From the cell containing the given text, extract its center point as (X, Y) coordinate. 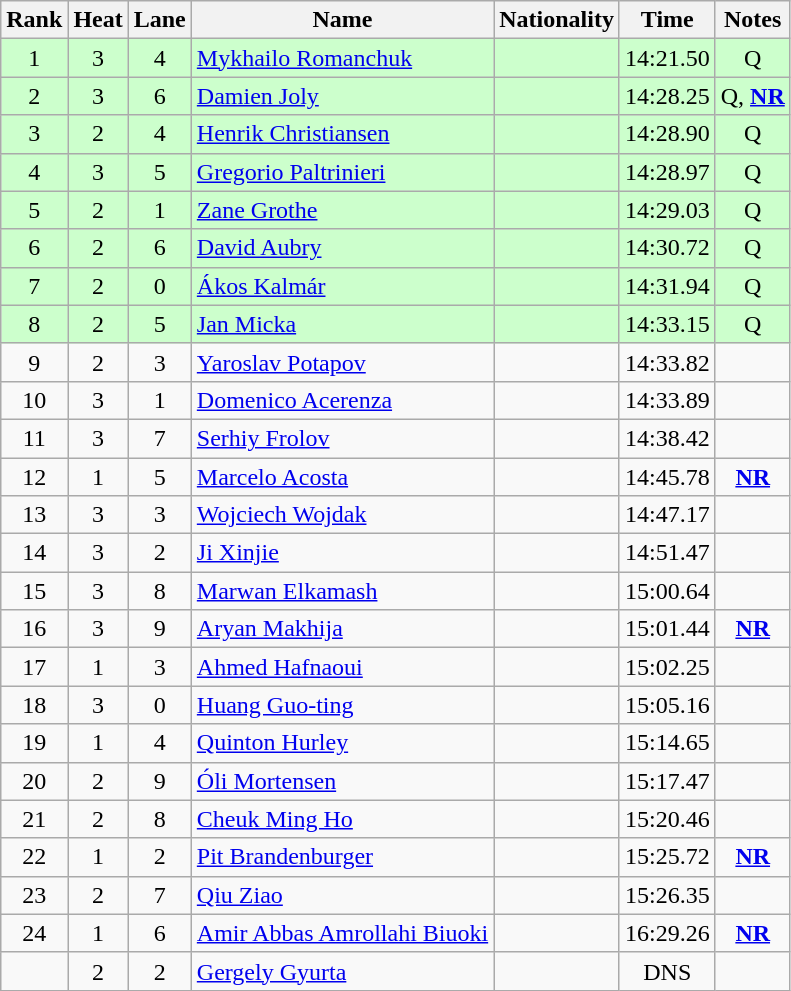
14:47.17 (667, 515)
Qiu Ziao (342, 895)
12 (34, 477)
15:05.16 (667, 705)
Mykhailo Romanchuk (342, 58)
20 (34, 781)
15:20.46 (667, 819)
10 (34, 400)
15:17.47 (667, 781)
Huang Guo-ting (342, 705)
Zane Grothe (342, 210)
Aryan Makhija (342, 629)
Óli Mortensen (342, 781)
Marcelo Acosta (342, 477)
Gregorio Paltrinieri (342, 172)
11 (34, 438)
22 (34, 857)
14:28.25 (667, 96)
14:51.47 (667, 553)
Cheuk Ming Ho (342, 819)
16 (34, 629)
Jan Micka (342, 324)
Heat (98, 20)
15:00.64 (667, 591)
Ákos Kalmár (342, 286)
23 (34, 895)
14:21.50 (667, 58)
14:28.97 (667, 172)
14:28.90 (667, 134)
Amir Abbas Amrollahi Biuoki (342, 933)
Ji Xinjie (342, 553)
14:30.72 (667, 248)
Damien Joly (342, 96)
Pit Brandenburger (342, 857)
13 (34, 515)
Ahmed Hafnaoui (342, 667)
Gergely Gyurta (342, 971)
DNS (667, 971)
Notes (752, 20)
14 (34, 553)
15:14.65 (667, 743)
Serhiy Frolov (342, 438)
15:02.25 (667, 667)
16:29.26 (667, 933)
David Aubry (342, 248)
Name (342, 20)
Lane (160, 20)
14:38.42 (667, 438)
19 (34, 743)
Domenico Acerenza (342, 400)
18 (34, 705)
15:26.35 (667, 895)
14:29.03 (667, 210)
Marwan Elkamash (342, 591)
Henrik Christiansen (342, 134)
24 (34, 933)
15 (34, 591)
Wojciech Wojdak (342, 515)
17 (34, 667)
21 (34, 819)
Quinton Hurley (342, 743)
15:01.44 (667, 629)
Rank (34, 20)
14:33.82 (667, 362)
14:33.15 (667, 324)
Yaroslav Potapov (342, 362)
15:25.72 (667, 857)
14:33.89 (667, 400)
14:45.78 (667, 477)
Nationality (557, 20)
Q, NR (752, 96)
14:31.94 (667, 286)
Time (667, 20)
